Capture the cell that displays the provided text and extract its (x, y) central coordinate. 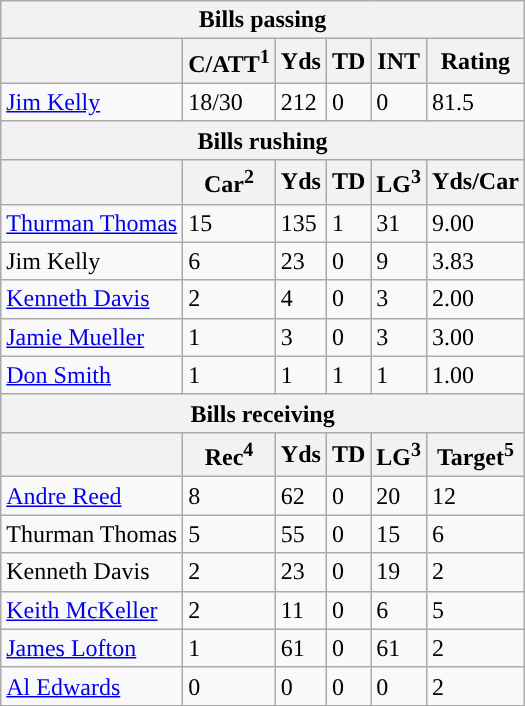
62 (300, 496)
8 (230, 496)
3.83 (476, 261)
James Lofton (92, 648)
212 (300, 102)
19 (399, 572)
20 (399, 496)
Bills passing (263, 20)
9 (399, 261)
Rec4 (230, 454)
31 (399, 223)
2.00 (476, 299)
9.00 (476, 223)
Bills receiving (263, 413)
Rating (476, 62)
3.00 (476, 337)
Don Smith (92, 375)
55 (300, 534)
1.00 (476, 375)
12 (476, 496)
18/30 (230, 102)
Keith McKeller (92, 610)
INT (399, 62)
Yds/Car (476, 182)
4 (300, 299)
Car2 (230, 182)
C/ATT1 (230, 62)
Jamie Mueller (92, 337)
81.5 (476, 102)
11 (300, 610)
135 (300, 223)
Target5 (476, 454)
Andre Reed (92, 496)
Bills rushing (263, 140)
Al Edwards (92, 686)
